Provide the (x, y) coordinate of the cell's center where the given text is located.  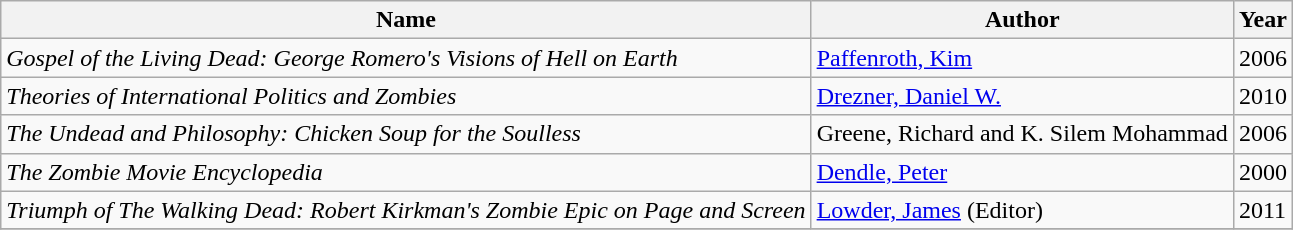
Paffenroth, Kim (1022, 58)
Triumph of The Walking Dead: Robert Kirkman's Zombie Epic on Page and Screen (406, 210)
Name (406, 20)
2011 (1262, 210)
The Zombie Movie Encyclopedia (406, 172)
2010 (1262, 96)
Lowder, James (Editor) (1022, 210)
Gospel of the Living Dead: George Romero's Visions of Hell on Earth (406, 58)
Dendle, Peter (1022, 172)
Year (1262, 20)
Author (1022, 20)
Theories of International Politics and Zombies (406, 96)
The Undead and Philosophy: Chicken Soup for the Soulless (406, 134)
2000 (1262, 172)
Greene, Richard and K. Silem Mohammad (1022, 134)
Drezner, Daniel W. (1022, 96)
